Provide the (x, y) coordinate of the cell's center where the given text is located.  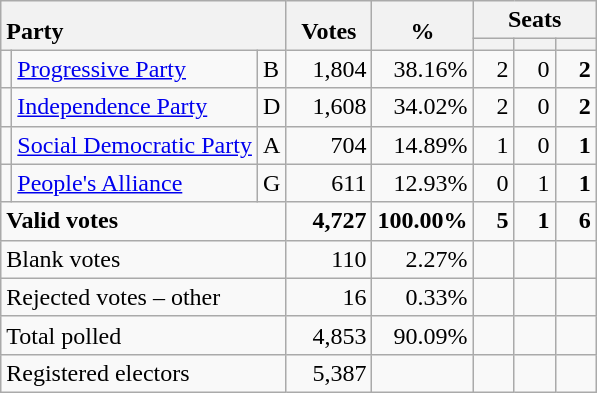
A (271, 145)
% (422, 26)
People's Alliance (135, 183)
1,608 (329, 107)
Social Democratic Party (135, 145)
4,853 (329, 335)
1,804 (329, 69)
Independence Party (135, 107)
704 (329, 145)
B (271, 69)
6 (576, 221)
5,387 (329, 373)
Party (144, 26)
5 (494, 221)
Votes (329, 26)
90.09% (422, 335)
110 (329, 259)
Blank votes (144, 259)
D (271, 107)
Rejected votes – other (144, 297)
Valid votes (144, 221)
2.27% (422, 259)
Progressive Party (135, 69)
Registered electors (144, 373)
100.00% (422, 221)
38.16% (422, 69)
14.89% (422, 145)
0.33% (422, 297)
12.93% (422, 183)
4,727 (329, 221)
G (271, 183)
16 (329, 297)
34.02% (422, 107)
Total polled (144, 335)
Seats (534, 20)
611 (329, 183)
